Extract the (X, Y) coordinate from the center of the cell holding the provided text.  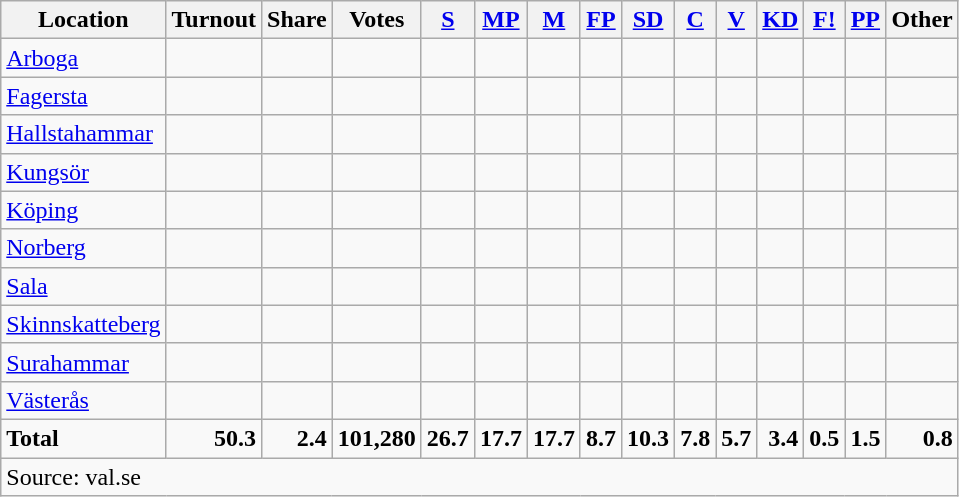
Sala (84, 286)
FP (600, 20)
5.7 (736, 438)
Västerås (84, 400)
1.5 (866, 438)
Hallstahammar (84, 134)
Share (298, 20)
50.3 (214, 438)
26.7 (448, 438)
KD (780, 20)
101,280 (376, 438)
Total (84, 438)
Other (922, 20)
Source: val.se (480, 477)
Skinnskatteberg (84, 324)
MP (500, 20)
M (554, 20)
SD (648, 20)
0.5 (824, 438)
V (736, 20)
Location (84, 20)
Arboga (84, 58)
C (696, 20)
Surahammar (84, 362)
10.3 (648, 438)
8.7 (600, 438)
3.4 (780, 438)
S (448, 20)
7.8 (696, 438)
Turnout (214, 20)
2.4 (298, 438)
Votes (376, 20)
Fagersta (84, 96)
PP (866, 20)
0.8 (922, 438)
Norberg (84, 248)
Kungsör (84, 172)
F! (824, 20)
Köping (84, 210)
